Return the [X, Y] coordinate for the center point of the cell that contains the specified text.  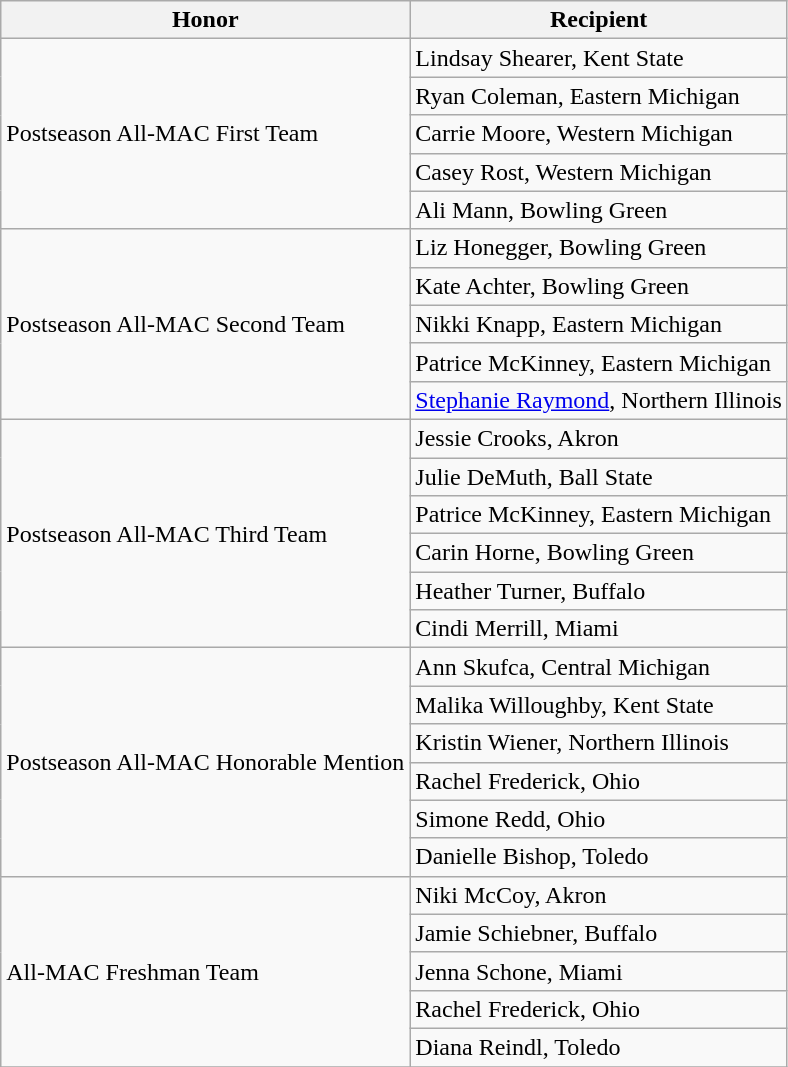
Cindi Merrill, Miami [599, 629]
Casey Rost, Western Michigan [599, 172]
Postseason All-MAC Honorable Mention [206, 762]
Ann Skufca, Central Michigan [599, 667]
Postseason All-MAC Third Team [206, 533]
Heather Turner, Buffalo [599, 591]
Carin Horne, Bowling Green [599, 553]
Lindsay Shearer, Kent State [599, 58]
Jenna Schone, Miami [599, 971]
Stephanie Raymond, Northern Illinois [599, 400]
Julie DeMuth, Ball State [599, 477]
Ali Mann, Bowling Green [599, 210]
Honor [206, 20]
All-MAC Freshman Team [206, 971]
Postseason All-MAC First Team [206, 134]
Nikki Knapp, Eastern Michigan [599, 324]
Ryan Coleman, Eastern Michigan [599, 96]
Recipient [599, 20]
Postseason All-MAC Second Team [206, 324]
Liz Honegger, Bowling Green [599, 248]
Danielle Bishop, Toledo [599, 857]
Jamie Schiebner, Buffalo [599, 933]
Simone Redd, Ohio [599, 819]
Jessie Crooks, Akron [599, 438]
Diana Reindl, Toledo [599, 1047]
Kate Achter, Bowling Green [599, 286]
Malika Willoughby, Kent State [599, 705]
Niki McCoy, Akron [599, 895]
Carrie Moore, Western Michigan [599, 134]
Kristin Wiener, Northern Illinois [599, 743]
